Return (X, Y) of the center of cell containing provided text 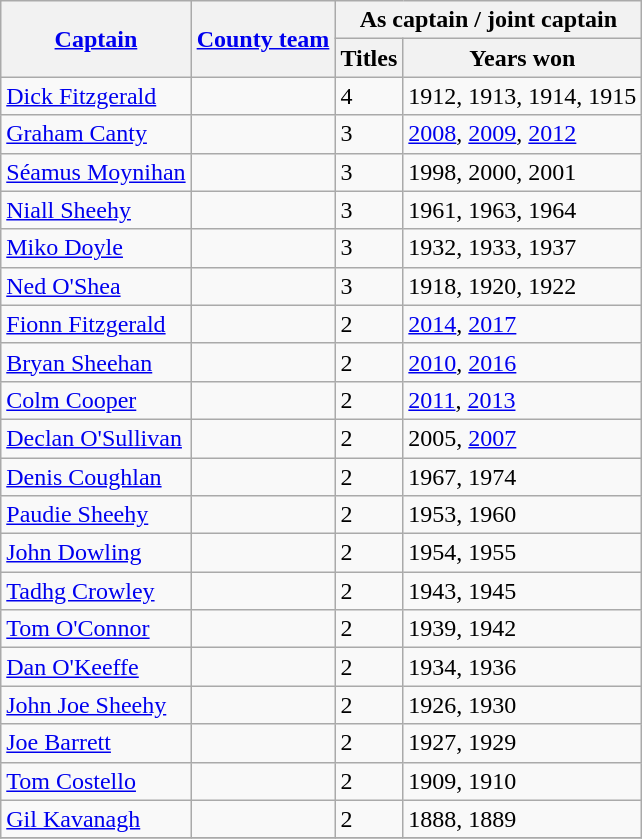
Captain (96, 39)
Gil Kavanagh (96, 819)
1943, 1945 (522, 591)
1912, 1913, 1914, 1915 (522, 96)
2014, 2017 (522, 324)
2010, 2016 (522, 362)
Paudie Sheehy (96, 515)
Denis Coughlan (96, 477)
Graham Canty (96, 134)
Dick Fitzgerald (96, 96)
1934, 1936 (522, 667)
Séamus Moynihan (96, 172)
1909, 1910 (522, 781)
1961, 1963, 1964 (522, 210)
2005, 2007 (522, 438)
Niall Sheehy (96, 210)
Tom O'Connor (96, 629)
Ned O'Shea (96, 286)
1926, 1930 (522, 705)
County team (263, 39)
Bryan Sheehan (96, 362)
Tadhg Crowley (96, 591)
Tom Costello (96, 781)
1932, 1933, 1937 (522, 248)
2008, 2009, 2012 (522, 134)
Titles (369, 58)
1998, 2000, 2001 (522, 172)
Joe Barrett (96, 743)
1967, 1974 (522, 477)
John Joe Sheehy (96, 705)
2011, 2013 (522, 400)
1953, 1960 (522, 515)
Dan O'Keeffe (96, 667)
Years won (522, 58)
As captain / joint captain (488, 20)
Miko Doyle (96, 248)
1954, 1955 (522, 553)
1918, 1920, 1922 (522, 286)
1927, 1929 (522, 743)
4 (369, 96)
Fionn Fitzgerald (96, 324)
John Dowling (96, 553)
Colm Cooper (96, 400)
1939, 1942 (522, 629)
1888, 1889 (522, 819)
Declan O'Sullivan (96, 438)
